From the cell containing the given text, extract its center point as [X, Y] coordinate. 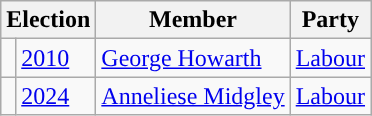
2024 [56, 96]
Election [48, 20]
Member [193, 20]
2010 [56, 58]
Anneliese Midgley [193, 96]
George Howarth [193, 58]
Party [330, 20]
